Search for the cell housing the specified text and yield its (X, Y) center coordinate. 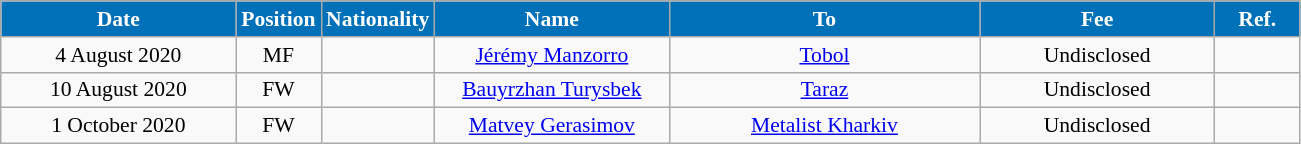
Date (118, 19)
Metalist Kharkiv (824, 126)
Ref. (1258, 19)
Name (552, 19)
MF (278, 55)
Bauyrzhan Turysbek (552, 90)
Matvey Gerasimov (552, 126)
Tobol (824, 55)
Taraz (824, 90)
To (824, 19)
1 October 2020 (118, 126)
Nationality (378, 19)
Fee (1098, 19)
Position (278, 19)
4 August 2020 (118, 55)
10 August 2020 (118, 90)
Jérémy Manzorro (552, 55)
